Locate the cell with the specified text and output its (X, Y) center coordinate. 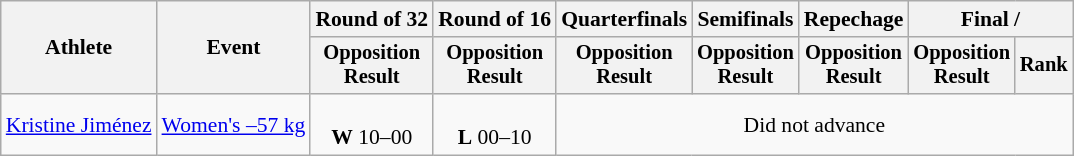
Round of 16 (494, 19)
L 00–10 (494, 124)
Event (234, 48)
Athlete (79, 48)
Round of 32 (372, 19)
Did not advance (814, 124)
Semifinals (746, 19)
W 10–00 (372, 124)
Final / (990, 19)
Repechage (854, 19)
Women's –57 kg (234, 124)
Rank (1044, 66)
Kristine Jiménez (79, 124)
Quarterfinals (624, 19)
